Return the [X, Y] coordinate for the center point of the cell that contains the specified text.  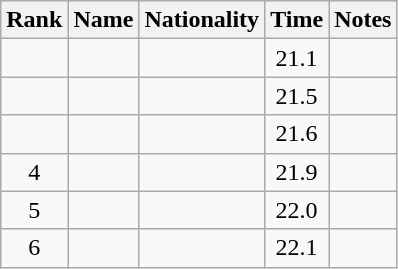
Rank [34, 20]
21.5 [297, 96]
Name [104, 20]
Time [297, 20]
21.9 [297, 172]
6 [34, 248]
21.1 [297, 58]
5 [34, 210]
21.6 [297, 134]
4 [34, 172]
Nationality [202, 20]
22.1 [297, 248]
Notes [363, 20]
22.0 [297, 210]
